Determine the [x, y] coordinate at the center of the cell enclosing the given text.  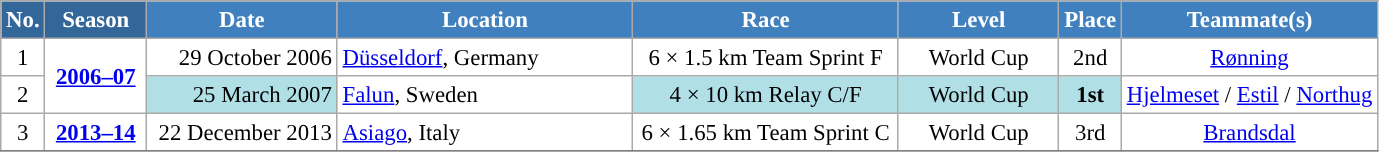
2nd [1090, 58]
1st [1090, 95]
Düsseldorf, Germany [485, 58]
2 [23, 95]
Season [96, 20]
6 × 1.65 km Team Sprint C [766, 133]
Brandsdal [1249, 133]
2006–07 [96, 76]
Asiago, Italy [485, 133]
29 October 2006 [242, 58]
No. [23, 20]
Race [766, 20]
3rd [1090, 133]
25 March 2007 [242, 95]
Rønning [1249, 58]
Teammate(s) [1249, 20]
4 × 10 km Relay C/F [766, 95]
1 [23, 58]
Falun, Sweden [485, 95]
6 × 1.5 km Team Sprint F [766, 58]
3 [23, 133]
Hjelmeset / Estil / Northug [1249, 95]
Level [978, 20]
2013–14 [96, 133]
22 December 2013 [242, 133]
Date [242, 20]
Place [1090, 20]
Location [485, 20]
